Return (X, Y) of the center of cell containing provided text 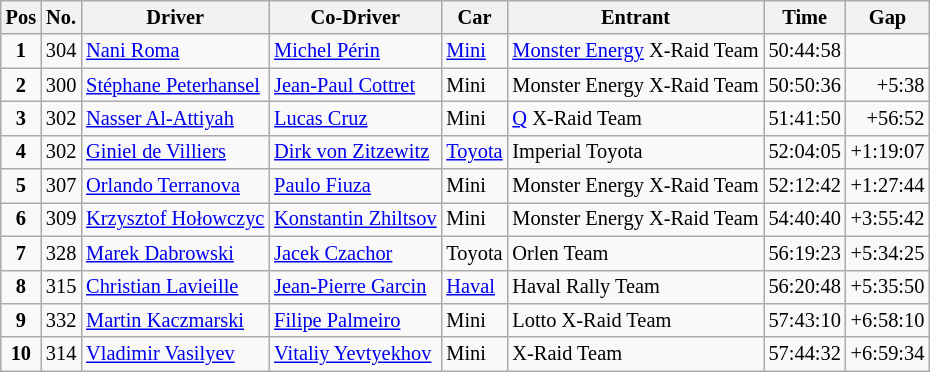
Nani Roma (175, 51)
Haval Rally Team (635, 287)
Time (805, 17)
+6:58:10 (888, 320)
No. (61, 17)
+1:19:07 (888, 152)
Orlando Terranova (175, 186)
5 (21, 186)
+5:35:50 (888, 287)
309 (61, 219)
9 (21, 320)
Haval (474, 287)
1 (21, 51)
52:12:42 (805, 186)
50:44:58 (805, 51)
57:43:10 (805, 320)
Christian Lavieille (175, 287)
Marek Dabrowski (175, 253)
4 (21, 152)
Lucas Cruz (355, 118)
Michel Périn (355, 51)
6 (21, 219)
304 (61, 51)
Krzysztof Hołowczyc (175, 219)
+5:34:25 (888, 253)
Paulo Fiuza (355, 186)
300 (61, 85)
Vitaliy Yevtyekhov (355, 354)
56:19:23 (805, 253)
315 (61, 287)
332 (61, 320)
Vladimir Vasilyev (175, 354)
Entrant (635, 17)
10 (21, 354)
X-Raid Team (635, 354)
Dirk von Zitzewitz (355, 152)
+56:52 (888, 118)
57:44:32 (805, 354)
Stéphane Peterhansel (175, 85)
314 (61, 354)
Gap (888, 17)
+6:59:34 (888, 354)
7 (21, 253)
Konstantin Zhiltsov (355, 219)
Q X-Raid Team (635, 118)
Jean-Paul Cottret (355, 85)
Filipe Palmeiro (355, 320)
Giniel de Villiers (175, 152)
+5:38 (888, 85)
Jean-Pierre Garcin (355, 287)
Orlen Team (635, 253)
Imperial Toyota (635, 152)
Jacek Czachor (355, 253)
50:50:36 (805, 85)
54:40:40 (805, 219)
2 (21, 85)
51:41:50 (805, 118)
Nasser Al-Attiyah (175, 118)
Driver (175, 17)
+1:27:44 (888, 186)
52:04:05 (805, 152)
328 (61, 253)
3 (21, 118)
Lotto X-Raid Team (635, 320)
56:20:48 (805, 287)
307 (61, 186)
+3:55:42 (888, 219)
Car (474, 17)
8 (21, 287)
Co-Driver (355, 17)
Pos (21, 17)
Martin Kaczmarski (175, 320)
